Determine the [X, Y] coordinate at the center of the cell enclosing the given text.  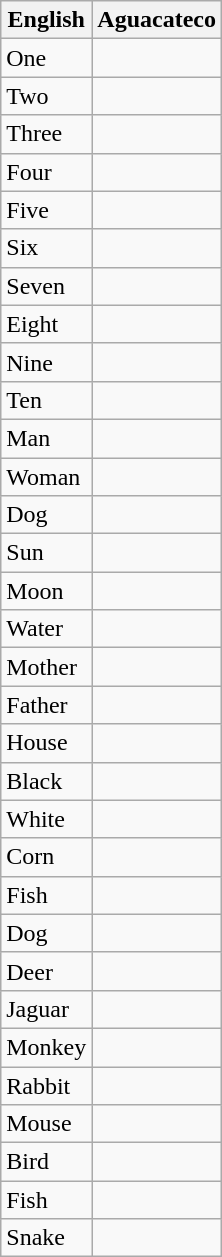
Nine [46, 362]
Deer [46, 971]
Rabbit [46, 1085]
Moon [46, 591]
English [46, 20]
Sun [46, 553]
Mouse [46, 1124]
Four [46, 172]
Monkey [46, 1047]
One [46, 58]
Two [46, 96]
Mother [46, 667]
Jaguar [46, 1009]
Three [46, 134]
Five [46, 210]
Man [46, 438]
Water [46, 629]
White [46, 819]
Six [46, 248]
Seven [46, 286]
House [46, 743]
Eight [46, 324]
Father [46, 705]
Snake [46, 1238]
Black [46, 781]
Ten [46, 400]
Aguacateco [157, 20]
Bird [46, 1162]
Corn [46, 857]
Woman [46, 477]
